Identify which cell holds the provided text, then report its [X, Y] central coordinate. 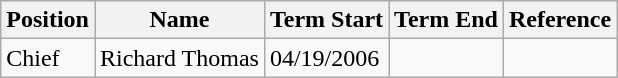
Name [179, 20]
Term Start [326, 20]
Richard Thomas [179, 58]
04/19/2006 [326, 58]
Position [48, 20]
Chief [48, 58]
Reference [560, 20]
Term End [446, 20]
